Determine the [x, y] coordinate at the center of the cell enclosing the given text.  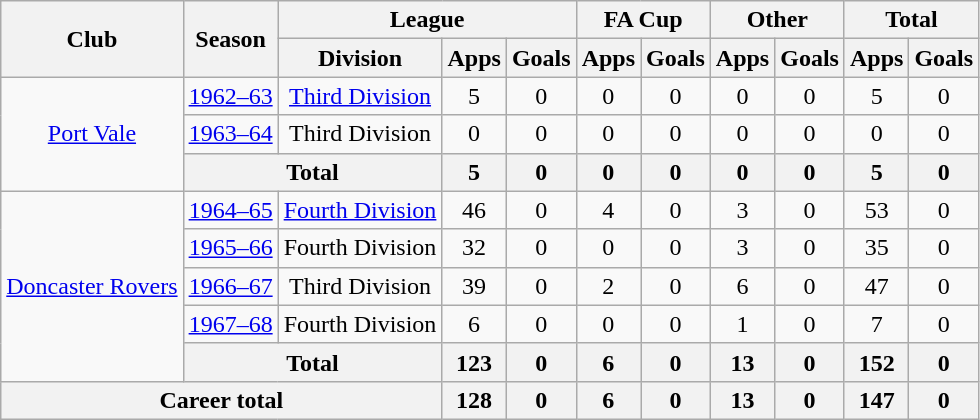
Other [777, 20]
46 [474, 210]
Division [360, 58]
2 [608, 286]
147 [876, 400]
128 [474, 400]
FA Cup [643, 20]
Doncaster Rovers [92, 286]
Season [230, 39]
1963–64 [230, 134]
1 [742, 324]
1967–68 [230, 324]
League [427, 20]
123 [474, 362]
53 [876, 210]
1966–67 [230, 286]
1965–66 [230, 248]
Port Vale [92, 134]
4 [608, 210]
7 [876, 324]
152 [876, 362]
1962–63 [230, 96]
47 [876, 286]
Club [92, 39]
35 [876, 248]
32 [474, 248]
39 [474, 286]
Career total [222, 400]
1964–65 [230, 210]
